Determine the (x, y) coordinate at the center of the cell enclosing the given text.  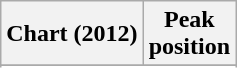
Chart (2012) (72, 34)
Peakposition (189, 34)
